Extract the (X, Y) coordinate from the center of the cell holding the provided text.  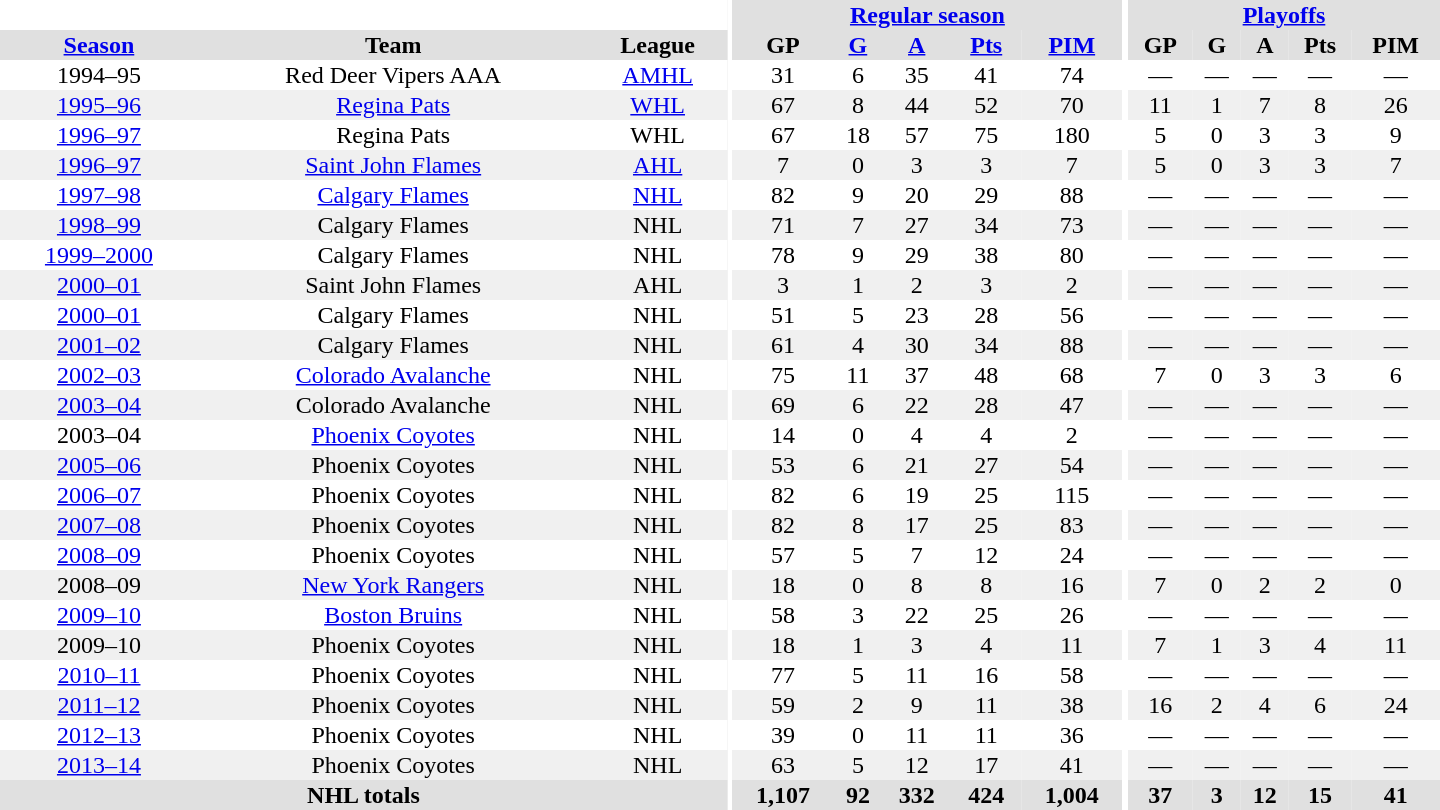
332 (917, 795)
New York Rangers (394, 585)
1998–99 (99, 225)
Red Deer Vipers AAA (394, 75)
71 (783, 225)
70 (1072, 105)
59 (783, 705)
Boston Bruins (394, 615)
19 (917, 495)
1997–98 (99, 195)
52 (986, 105)
56 (1072, 315)
69 (783, 405)
63 (783, 765)
2006–07 (99, 495)
2010–11 (99, 675)
424 (986, 795)
80 (1072, 255)
2007–08 (99, 525)
68 (1072, 375)
180 (1072, 135)
1995–96 (99, 105)
77 (783, 675)
2013–14 (99, 765)
2001–02 (99, 345)
30 (917, 345)
53 (783, 465)
61 (783, 345)
51 (783, 315)
31 (783, 75)
74 (1072, 75)
83 (1072, 525)
73 (1072, 225)
NHL totals (364, 795)
35 (917, 75)
115 (1072, 495)
1994–95 (99, 75)
21 (917, 465)
AMHL (657, 75)
14 (783, 435)
92 (858, 795)
2005–06 (99, 465)
48 (986, 375)
39 (783, 735)
15 (1320, 795)
54 (1072, 465)
23 (917, 315)
1,107 (783, 795)
2012–13 (99, 735)
Team (394, 45)
Regular season (927, 15)
44 (917, 105)
2002–03 (99, 375)
20 (917, 195)
78 (783, 255)
36 (1072, 735)
1,004 (1072, 795)
2011–12 (99, 705)
1999–2000 (99, 255)
Playoffs (1284, 15)
Season (99, 45)
League (657, 45)
47 (1072, 405)
